Output the (X, Y) coordinate of the center of the cell containing the given text.  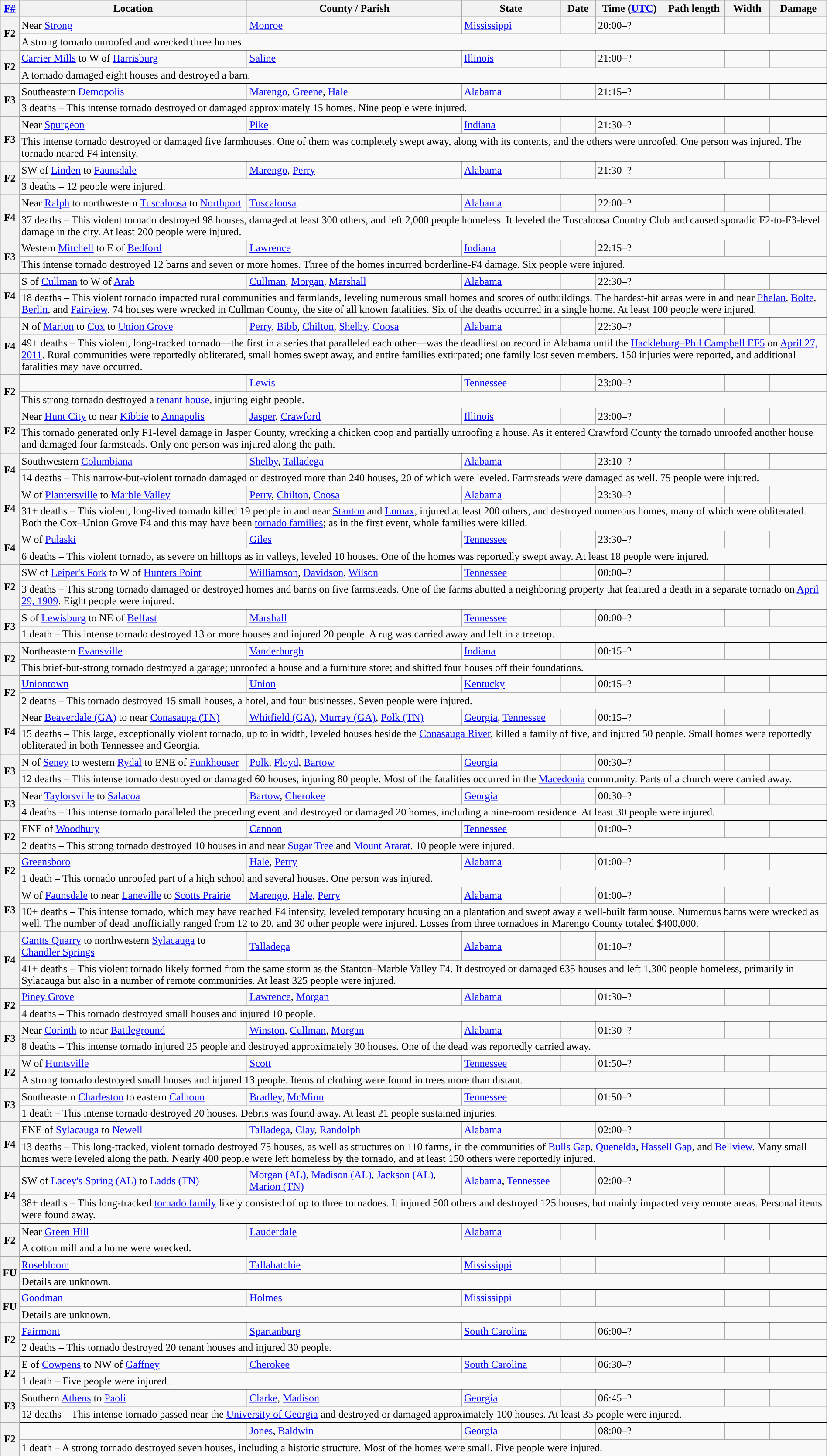
Piney Grove (133, 997)
22:00–? (629, 203)
3 deaths – This intense tornado destroyed or damaged approximately 15 homes. Nine people were injured. (423, 108)
Greensboro (133, 862)
Hale, Perry (355, 862)
Cullman, Morgan, Marshall (355, 281)
SW of Linden to Faunsdale (133, 170)
Georgia, Tennessee (511, 717)
Tuscaloosa (355, 203)
1 death – Five people were injured. (423, 1381)
2 deaths – This tornado destroyed 15 small houses, a hotel, and four businesses. Seven people were injured. (423, 701)
Near Beaverdale (GA) to near Conasauga (TN) (133, 717)
23:10–? (629, 461)
Giles (355, 539)
Winston, Cullman, Morgan (355, 1030)
ENE of Woodbury (133, 829)
ENE of Sylacauga to Newell (133, 1130)
Near Corinth to near Battleground (133, 1030)
Clarke, Madison (355, 1398)
Near Spurgeon (133, 125)
Marshall (355, 618)
W of Plantersville to Marble Valley (133, 494)
Bradley, McMinn (355, 1096)
Lawrence (355, 248)
Southeastern Demopolis (133, 92)
Jasper, Crawford (355, 416)
08:00–? (629, 1431)
Goodman (133, 1298)
Southwestern Columbiana (133, 461)
8 deaths – This intense tornado injured 25 people and destroyed approximately 30 houses. One of the dead was reportedly carried away. (423, 1047)
Pike (355, 125)
22:15–? (629, 248)
4 deaths – This tornado destroyed small houses and injured 10 people. (423, 1014)
Near Ralph to northwestern Tuscaloosa to Northport (133, 203)
1 death – This intense tornado destroyed 13 or more houses and injured 20 people. A rug was carried away and left in a treetop. (423, 634)
Monroe (355, 25)
State (511, 9)
Vanderburgh (355, 651)
Cherokee (355, 1364)
Cannon (355, 829)
Perry, Bibb, Chilton, Shelby, Coosa (355, 326)
A cotton mill and a home were wrecked. (423, 1248)
Jones, Baldwin (355, 1431)
Saline (355, 58)
Path length (694, 9)
Southeastern Charleston to eastern Calhoun (133, 1096)
Shelby, Talladega (355, 461)
S of Lewisburg to NE of Belfast (133, 618)
County / Parish (355, 9)
Talladega, Clay, Randolph (355, 1130)
Location (133, 9)
Morgan (AL), Madison (AL), Jackson (AL), Marion (TN) (355, 1181)
Williamson, Davidson, Wilson (355, 573)
Talladega (355, 946)
Near Strong (133, 25)
3 deaths – 12 people were injured. (423, 186)
F# (10, 9)
Date (578, 9)
A strong tornado unroofed and wrecked three homes. (423, 42)
Perry, Chilton, Coosa (355, 494)
A tornado damaged eight houses and destroyed a barn. (423, 75)
Rosebloom (133, 1265)
Uniontown (133, 684)
Scott (355, 1063)
01:10–? (629, 946)
E of Cowpens to NW of Gaffney (133, 1364)
Marengo, Hale, Perry (355, 895)
2 deaths – This tornado destroyed 20 tenant houses and injured 30 people. (423, 1348)
Holmes (355, 1298)
06:00–? (629, 1331)
W of Pulaski (133, 539)
Whitfield (GA), Murray (GA), Polk (TN) (355, 717)
Kentucky (511, 684)
A strong tornado destroyed small houses and injured 13 people. Items of clothing were found in trees more than distant. (423, 1080)
S of Cullman to W of Arab (133, 281)
Damage (798, 9)
N of Marion to Cox to Union Grove (133, 326)
1 death – This tornado unroofed part of a high school and several houses. One person was injured. (423, 879)
Tallahatchie (355, 1265)
2 deaths – This strong tornado destroyed 10 houses in and near Sugar Tree and Mount Ararat. 10 people were injured. (423, 845)
Southern Athens to Paoli (133, 1398)
Western Mitchell to E of Bedford (133, 248)
06:45–? (629, 1398)
Alabama, Tennessee (511, 1181)
Polk, Floyd, Bartow (355, 762)
Lawrence, Morgan (355, 997)
21:15–? (629, 92)
21:00–? (629, 58)
N of Seney to western Rydal to ENE of Funkhouser (133, 762)
1 death – This intense tornado destroyed 20 houses. Debris was found away. At least 21 people sustained injuries. (423, 1113)
Marengo, Greene, Hale (355, 92)
Spartanburg (355, 1331)
Lauderdale (355, 1232)
Marengo, Perry (355, 170)
06:30–? (629, 1364)
Northeastern Evansville (133, 651)
W of Faunsdale to near Laneville to Scotts Prairie (133, 895)
Carrier Mills to W of Harrisburg (133, 58)
Union (355, 684)
SW of Lacey's Spring (AL) to Ladds (TN) (133, 1181)
Near Taylorsville to Salacoa (133, 795)
20:00–? (629, 25)
Gantts Quarry to northwestern Sylacauga to Chandler Springs (133, 946)
Time (UTC) (629, 9)
W of Huntsville (133, 1063)
Fairmont (133, 1331)
This brief-but-strong tornado destroyed a garage; unroofed a house and a furniture store; and shifted four houses off their foundations. (423, 668)
Width (747, 9)
This intense tornado destroyed 12 barns and seven or more homes. Three of the homes incurred borderline-F4 damage. Six people were injured. (423, 265)
Lewis (355, 383)
Bartow, Cherokee (355, 795)
Near Green Hill (133, 1232)
SW of Leiper's Fork to W of Hunters Point (133, 573)
Near Hunt City to near Kibbie to Annapolis (133, 416)
1 death – A strong tornado destroyed seven houses, including a historic structure. Most of the homes were small. Five people were injured. (423, 1447)
This strong tornado destroyed a tenant house, injuring eight people. (423, 400)
